Extract the (X, Y) coordinate from the center of the cell holding the provided text.  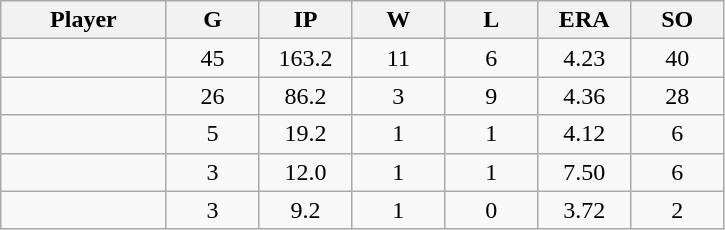
4.36 (584, 96)
IP (306, 20)
SO (678, 20)
163.2 (306, 58)
45 (212, 58)
W (398, 20)
ERA (584, 20)
L (492, 20)
G (212, 20)
26 (212, 96)
2 (678, 210)
3.72 (584, 210)
4.12 (584, 134)
0 (492, 210)
7.50 (584, 172)
9.2 (306, 210)
40 (678, 58)
11 (398, 58)
4.23 (584, 58)
Player (84, 20)
86.2 (306, 96)
9 (492, 96)
5 (212, 134)
19.2 (306, 134)
12.0 (306, 172)
28 (678, 96)
